Scan for the cell matching the given text and deliver its (x, y) coordinate at center. 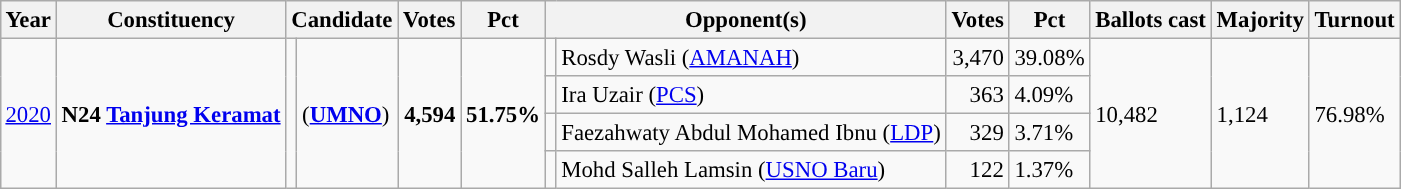
10,482 (1150, 113)
Ballots cast (1150, 20)
4.09% (1050, 95)
1.37% (1050, 170)
3.71% (1050, 133)
Rosdy Wasli (AMANAH) (751, 57)
Opponent(s) (746, 20)
39.08% (1050, 57)
Mohd Salleh Lamsin (USNO Baru) (751, 170)
Ira Uzair (PCS) (751, 95)
Faezahwaty Abdul Mohamed Ibnu (LDP) (751, 133)
122 (978, 170)
Year (28, 20)
Candidate (342, 20)
51.75% (504, 113)
N24 Tanjung Keramat (171, 113)
(UMNO) (348, 113)
363 (978, 95)
76.98% (1354, 113)
Constituency (171, 20)
329 (978, 133)
Majority (1260, 20)
4,594 (430, 113)
1,124 (1260, 113)
3,470 (978, 57)
2020 (28, 113)
Turnout (1354, 20)
